Identify which cell holds the provided text, then report its (x, y) central coordinate. 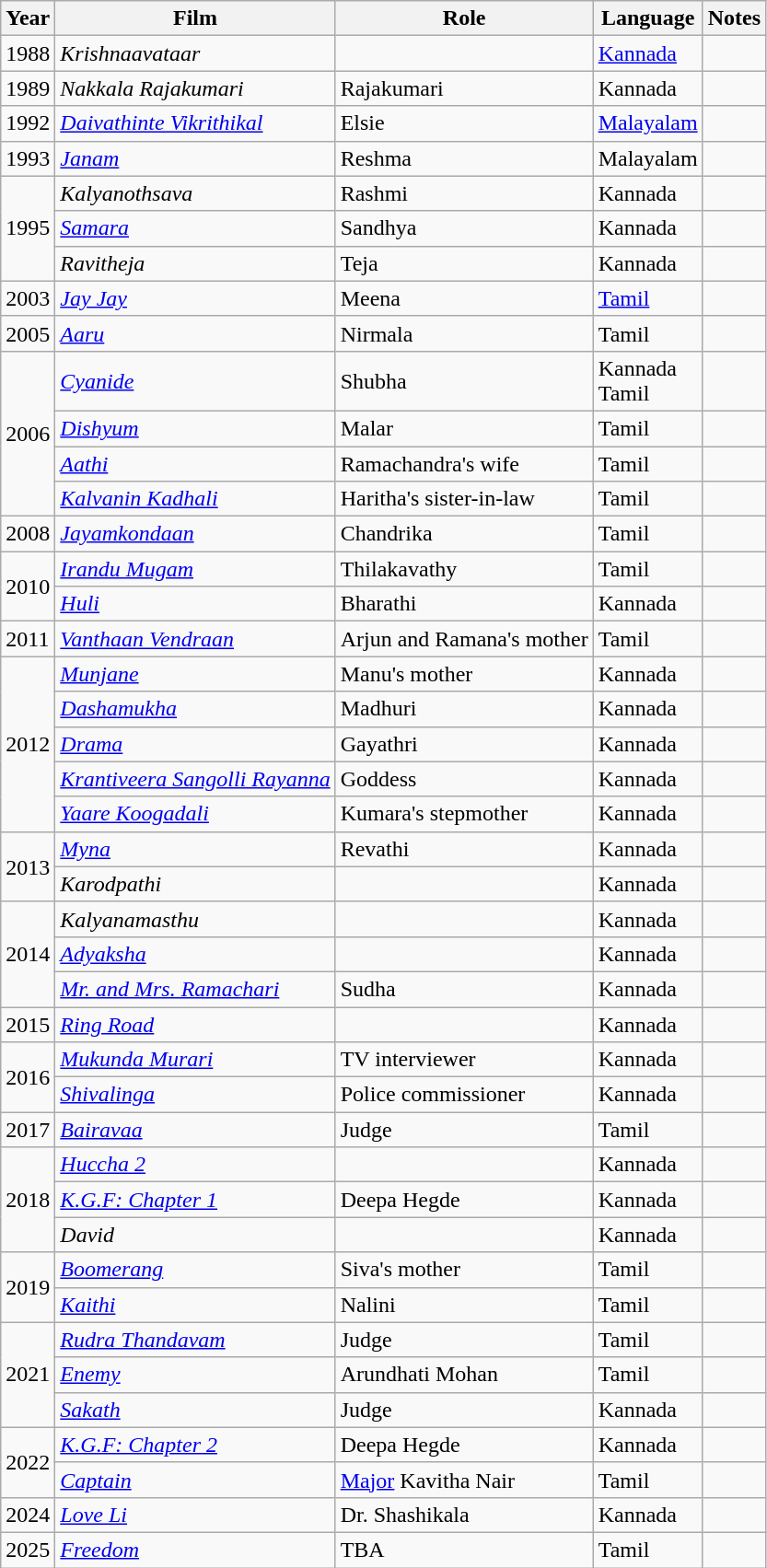
2014 (28, 954)
1988 (28, 53)
2017 (28, 1130)
Rudra Thandavam (195, 1340)
Kalyanothsava (195, 193)
Sudha (464, 989)
Myna (195, 849)
2015 (28, 1025)
Jay Jay (195, 298)
K.G.F: Chapter 2 (195, 1445)
Cyanide (195, 381)
Teja (464, 263)
Freedom (195, 1550)
Samara (195, 228)
Sakath (195, 1410)
Kalyanamasthu (195, 919)
Dr. Shashikala (464, 1515)
Malar (464, 428)
Ravitheja (195, 263)
Language (648, 18)
Yaare Koogadali (195, 814)
Janam (195, 158)
Arjun and Ramana's mother (464, 639)
Ring Road (195, 1025)
Manu's mother (464, 674)
Bharathi (464, 604)
1993 (28, 158)
Nalini (464, 1305)
1989 (28, 88)
K.G.F: Chapter 1 (195, 1200)
TBA (464, 1550)
Rashmi (464, 193)
Mr. and Mrs. Ramachari (195, 989)
Huccha 2 (195, 1165)
2021 (28, 1375)
Dashamukha (195, 709)
Sandhya (464, 228)
David (195, 1235)
Goddess (464, 779)
1992 (28, 123)
Gayathri (464, 744)
2003 (28, 298)
Kaithi (195, 1305)
Haritha's sister-in-law (464, 499)
Jayamkondaan (195, 534)
Mukunda Murari (195, 1060)
Aathi (195, 463)
2025 (28, 1550)
TV interviewer (464, 1060)
Police commissioner (464, 1095)
2006 (28, 433)
Munjane (195, 674)
2018 (28, 1200)
Drama (195, 744)
Krantiveera Sangolli Rayanna (195, 779)
Ramachandra's wife (464, 463)
2013 (28, 866)
Revathi (464, 849)
Vanthaan Vendraan (195, 639)
Year (28, 18)
KannadaTamil (648, 381)
2008 (28, 534)
Krishnaavataar (195, 53)
Nakkala Rajakumari (195, 88)
Major Kavitha Nair (464, 1480)
Irandu Mugam (195, 569)
Film (195, 18)
Boomerang (195, 1270)
Bairavaa (195, 1130)
Arundhati Mohan (464, 1375)
Meena (464, 298)
Rajakumari (464, 88)
Captain (195, 1480)
Aaru (195, 333)
2019 (28, 1287)
1995 (28, 228)
Chandrika (464, 534)
Reshma (464, 158)
Elsie (464, 123)
Daivathinte Vikrithikal (195, 123)
Enemy (195, 1375)
Karodpathi (195, 884)
Siva's mother (464, 1270)
Huli (195, 604)
2011 (28, 639)
Nirmala (464, 333)
2012 (28, 744)
2024 (28, 1515)
2010 (28, 587)
2022 (28, 1462)
2016 (28, 1077)
Love Li (195, 1515)
Adyaksha (195, 954)
Shubha (464, 381)
Notes (734, 18)
Dishyum (195, 428)
Kumara's stepmother (464, 814)
Thilakavathy (464, 569)
Role (464, 18)
Shivalinga (195, 1095)
2005 (28, 333)
Kalvanin Kadhali (195, 499)
Madhuri (464, 709)
